For the text-containing cell, return its midpoint in [X, Y] coordinate format. 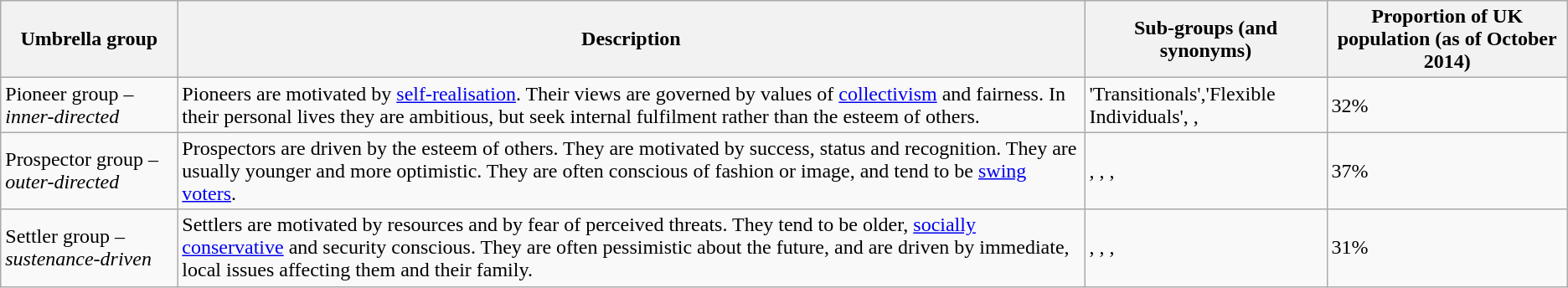
Description [632, 39]
Prospector group – outer-directed [89, 171]
Sub-groups (and synonyms) [1206, 39]
37% [1447, 171]
32% [1447, 105]
Proportion of UK population (as of October 2014) [1447, 39]
Umbrella group [89, 39]
'Transitionals','Flexible Individuals', , [1206, 105]
Settler group – sustenance-driven [89, 248]
Pioneer group – inner-directed [89, 105]
31% [1447, 248]
